Output the [x, y] coordinate of the center of the cell containing the given text.  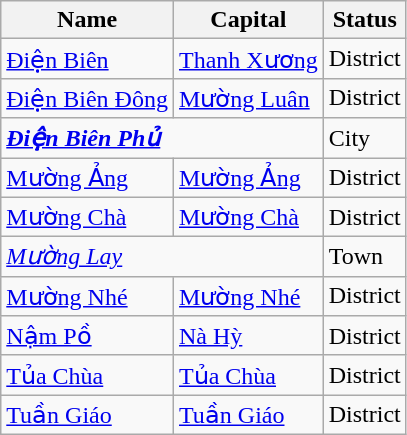
Status [364, 20]
Mường Lay [162, 257]
Điện Biên [88, 59]
Nậm Pồ [88, 336]
Capital [248, 20]
Name [88, 20]
Điện Biên Đông [88, 98]
Điện Biên Phủ [162, 138]
Thanh Xương [248, 59]
Nà Hỳ [248, 336]
Mường Luân [248, 98]
City [364, 138]
Town [364, 257]
